Find where the given text appears and provide that cell's center as (X, Y) coordinate. 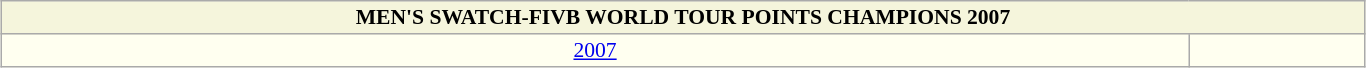
MEN'S SWATCH-FIVB WORLD TOUR POINTS CHAMPIONS 2007 (683, 18)
2007 (595, 50)
